Scan for the cell matching the given text and deliver its (x, y) coordinate at center. 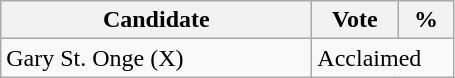
Acclaimed (383, 58)
% (426, 20)
Gary St. Onge (X) (156, 58)
Candidate (156, 20)
Vote (355, 20)
